Pinpoint the cell where the given text exists, returning its [x, y] midpoint coordinate. 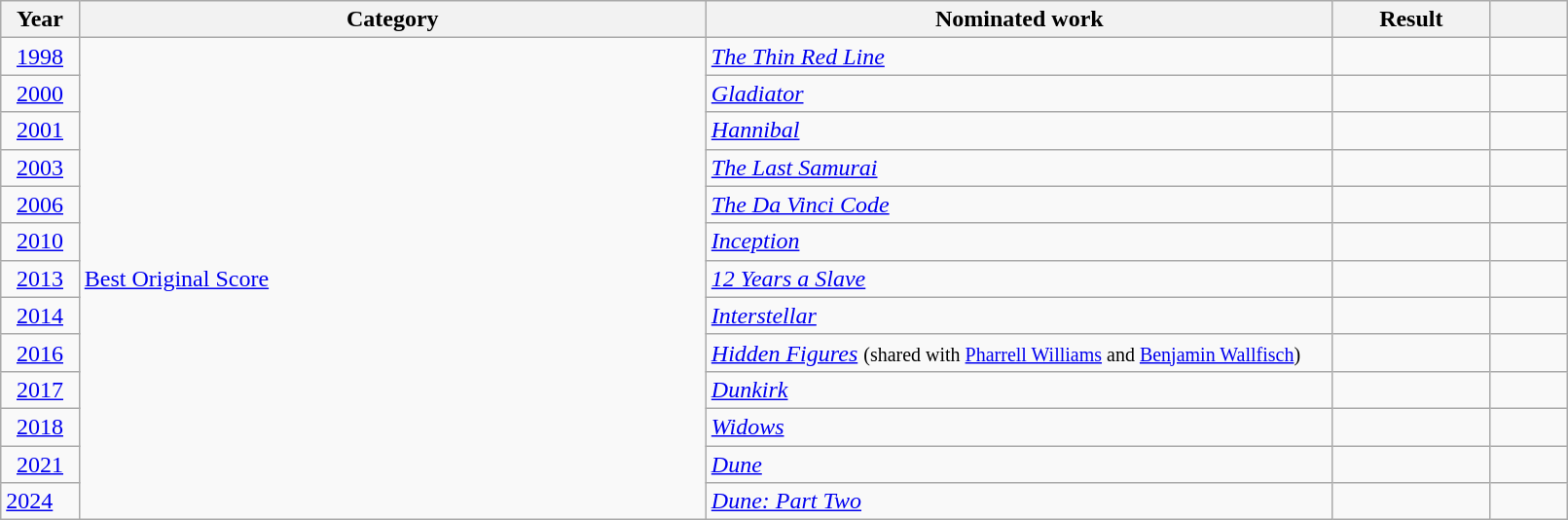
Hidden Figures (shared with Pharrell Williams and Benjamin Wallfisch) [1019, 353]
Nominated work [1019, 19]
2000 [40, 93]
The Thin Red Line [1019, 56]
Dunkirk [1019, 390]
1998 [40, 56]
2021 [40, 464]
Hannibal [1019, 130]
Dune: Part Two [1019, 501]
Dune [1019, 464]
2017 [40, 390]
Interstellar [1019, 316]
2003 [40, 167]
Category [392, 19]
Year [40, 19]
The Da Vinci Code [1019, 204]
2014 [40, 316]
2010 [40, 241]
Result [1411, 19]
Best Original Score [392, 279]
2013 [40, 279]
The Last Samurai [1019, 167]
Inception [1019, 241]
2018 [40, 427]
12 Years a Slave [1019, 279]
2024 [40, 501]
Widows [1019, 427]
2006 [40, 204]
2016 [40, 353]
2001 [40, 130]
Gladiator [1019, 93]
